Output the (X, Y) coordinate of the center of the cell containing the given text.  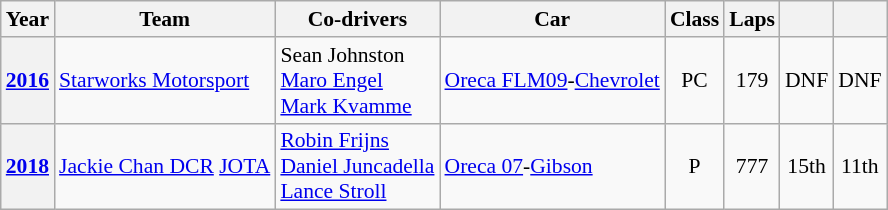
2018 (28, 166)
777 (752, 166)
Year (28, 19)
Robin Frijns Daniel Juncadella Lance Stroll (357, 166)
2016 (28, 80)
Oreca 07-Gibson (552, 166)
Team (164, 19)
Co-drivers (357, 19)
Sean Johnston Maro Engel Mark Kvamme (357, 80)
Laps (752, 19)
Jackie Chan DCR JOTA (164, 166)
PC (694, 80)
Class (694, 19)
Oreca FLM09-Chevrolet (552, 80)
179 (752, 80)
15th (806, 166)
Car (552, 19)
11th (860, 166)
Starworks Motorsport (164, 80)
P (694, 166)
